Scan for the cell matching the given text and deliver its (x, y) coordinate at center. 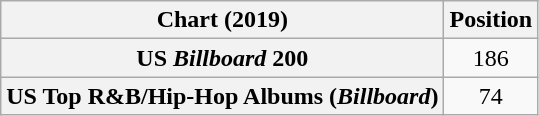
US Billboard 200 (222, 58)
74 (491, 96)
US Top R&B/Hip-Hop Albums (Billboard) (222, 96)
Position (491, 20)
Chart (2019) (222, 20)
186 (491, 58)
